Provide the [X, Y] coordinate of the cell's center where the given text is located.  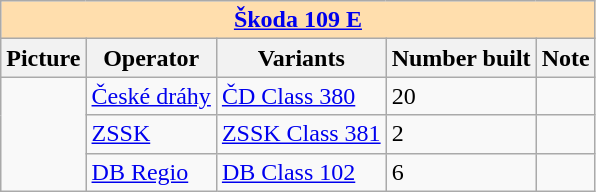
Picture [44, 58]
DB Regio [151, 172]
ČD Class 380 [301, 96]
České dráhy [151, 96]
Škoda 109 E [298, 20]
2 [461, 134]
ZSSK Class 381 [301, 134]
DB Class 102 [301, 172]
Note [566, 58]
Variants [301, 58]
ZSSK [151, 134]
Number built [461, 58]
6 [461, 172]
20 [461, 96]
Operator [151, 58]
